Extract the (X, Y) coordinate from the center of the cell holding the provided text.  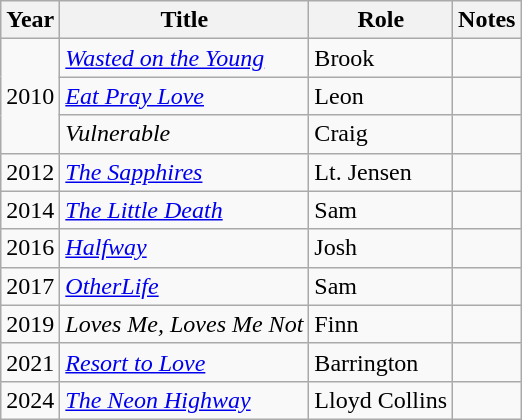
Role (381, 20)
Lloyd Collins (381, 400)
2019 (30, 324)
Resort to Love (184, 362)
Barrington (381, 362)
The Neon Highway (184, 400)
Vulnerable (184, 134)
Loves Me, Loves Me Not (184, 324)
2014 (30, 210)
Eat Pray Love (184, 96)
Year (30, 20)
2017 (30, 286)
Title (184, 20)
2012 (30, 172)
Brook (381, 58)
Leon (381, 96)
Notes (487, 20)
The Sapphires (184, 172)
Wasted on the Young (184, 58)
2021 (30, 362)
2024 (30, 400)
The Little Death (184, 210)
Halfway (184, 248)
Craig (381, 134)
2010 (30, 96)
Lt. Jensen (381, 172)
2016 (30, 248)
OtherLife (184, 286)
Josh (381, 248)
Finn (381, 324)
